Detect which cell encompasses the target text, then output its (X, Y) center coordinate. 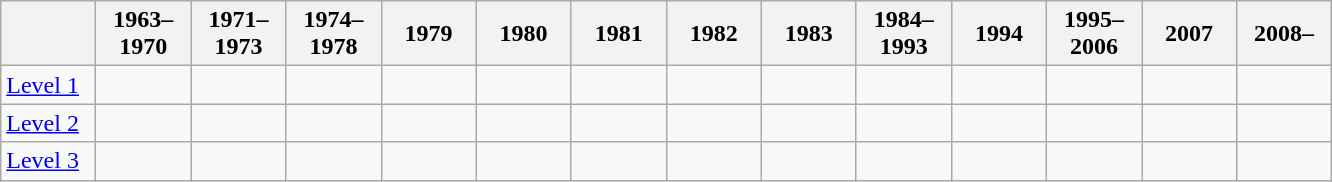
1979 (428, 34)
1982 (714, 34)
1980 (524, 34)
1983 (808, 34)
2008– (1284, 34)
1981 (618, 34)
1994 (998, 34)
Level 2 (48, 123)
1995–2006 (1094, 34)
1971–1973 (238, 34)
1963–1970 (144, 34)
Level 3 (48, 161)
2007 (1190, 34)
1974–1978 (334, 34)
1984–1993 (904, 34)
Level 1 (48, 85)
